Identify which cell holds the provided text, then report its [X, Y] central coordinate. 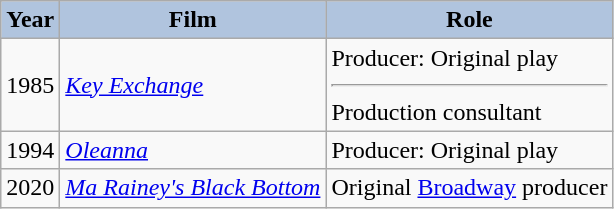
Role [470, 20]
Producer: Original play [470, 150]
Ma Rainey's Black Bottom [193, 188]
1985 [30, 85]
1994 [30, 150]
Producer: Original playProduction consultant [470, 85]
Oleanna [193, 150]
Year [30, 20]
Key Exchange [193, 85]
2020 [30, 188]
Original Broadway producer [470, 188]
Film [193, 20]
